Find where the given text appears and provide that cell's center as [x, y] coordinate. 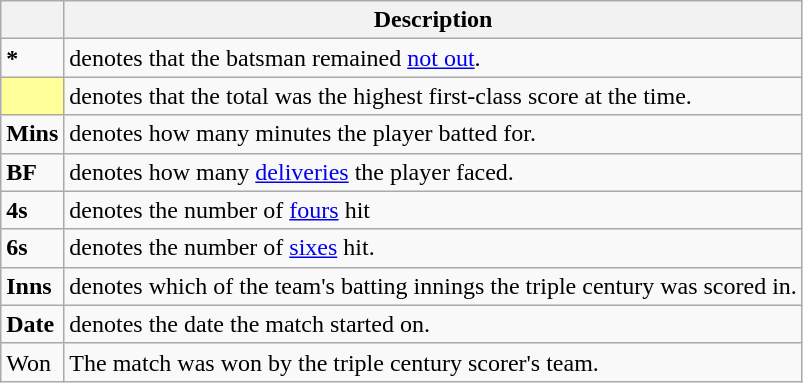
Mins [32, 134]
6s [32, 248]
denotes the date the match started on. [434, 324]
Date [32, 324]
denotes how many minutes the player batted for. [434, 134]
denotes that the total was the highest first-class score at the time. [434, 96]
BF [32, 172]
denotes which of the team's batting innings the triple century was scored in. [434, 286]
Won [32, 362]
* [32, 58]
denotes how many deliveries the player faced. [434, 172]
The match was won by the triple century scorer's team. [434, 362]
denotes the number of fours hit [434, 210]
denotes the number of sixes hit. [434, 248]
Description [434, 20]
denotes that the batsman remained not out. [434, 58]
4s [32, 210]
Inns [32, 286]
